Provide the [X, Y] coordinate of the cell's center where the given text is located.  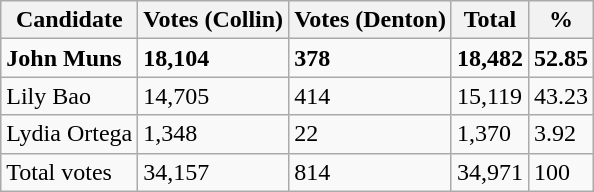
15,119 [490, 96]
1,348 [214, 134]
43.23 [562, 96]
% [562, 20]
414 [370, 96]
1,370 [490, 134]
Votes (Denton) [370, 20]
Candidate [70, 20]
Votes (Collin) [214, 20]
Lily Bao [70, 96]
14,705 [214, 96]
378 [370, 58]
814 [370, 172]
3.92 [562, 134]
John Muns [70, 58]
22 [370, 134]
34,157 [214, 172]
100 [562, 172]
Total [490, 20]
18,104 [214, 58]
Lydia Ortega [70, 134]
18,482 [490, 58]
52.85 [562, 58]
Total votes [70, 172]
34,971 [490, 172]
